Locate the cell with the specified text and output its [x, y] center coordinate. 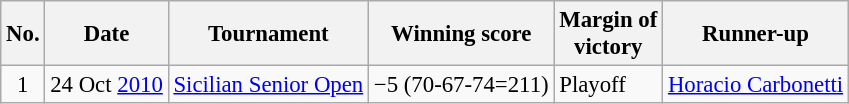
Margin ofvictory [608, 34]
Horacio Carbonetti [756, 85]
−5 (70-67-74=211) [462, 85]
Playoff [608, 85]
Winning score [462, 34]
No. [23, 34]
Runner-up [756, 34]
Tournament [268, 34]
Date [106, 34]
24 Oct 2010 [106, 85]
Sicilian Senior Open [268, 85]
1 [23, 85]
